Search for the cell housing the specified text and yield its [x, y] center coordinate. 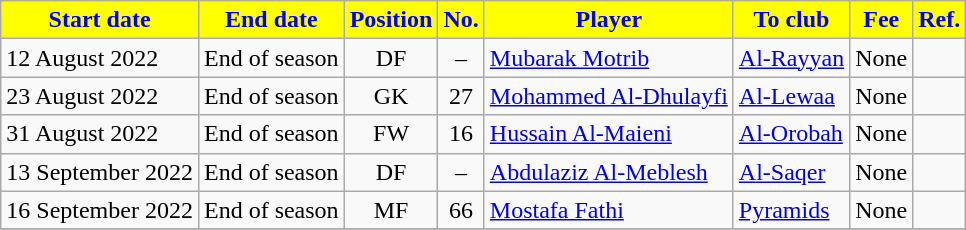
16 September 2022 [100, 210]
Pyramids [791, 210]
Al-Orobah [791, 134]
16 [461, 134]
End date [271, 20]
Al-Saqer [791, 172]
To club [791, 20]
Mohammed Al-Dhulayfi [608, 96]
Al-Lewaa [791, 96]
23 August 2022 [100, 96]
MF [391, 210]
13 September 2022 [100, 172]
12 August 2022 [100, 58]
Fee [882, 20]
Al-Rayyan [791, 58]
Mostafa Fathi [608, 210]
Hussain Al-Maieni [608, 134]
Player [608, 20]
Position [391, 20]
27 [461, 96]
Mubarak Motrib [608, 58]
Ref. [940, 20]
Start date [100, 20]
FW [391, 134]
Abdulaziz Al-Meblesh [608, 172]
No. [461, 20]
31 August 2022 [100, 134]
66 [461, 210]
GK [391, 96]
